Determine the [x, y] coordinate at the center of the cell enclosing the given text.  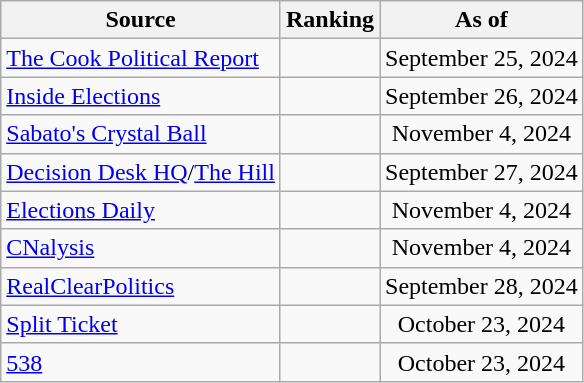
Elections Daily [141, 210]
The Cook Political Report [141, 58]
Decision Desk HQ/The Hill [141, 172]
RealClearPolitics [141, 286]
Sabato's Crystal Ball [141, 134]
September 26, 2024 [482, 96]
September 25, 2024 [482, 58]
Source [141, 20]
CNalysis [141, 248]
As of [482, 20]
September 28, 2024 [482, 286]
Split Ticket [141, 324]
Ranking [330, 20]
Inside Elections [141, 96]
September 27, 2024 [482, 172]
538 [141, 362]
